Output the [x, y] coordinate of the center of the cell containing the given text.  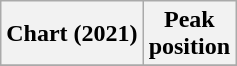
Peakposition [189, 34]
Chart (2021) [72, 34]
